Locate the cell with the specified text and output its (x, y) center coordinate. 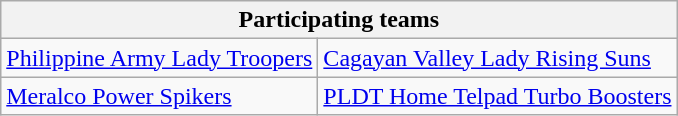
Participating teams (339, 20)
PLDT Home Telpad Turbo Boosters (498, 96)
Meralco Power Spikers (160, 96)
Philippine Army Lady Troopers (160, 58)
Cagayan Valley Lady Rising Suns (498, 58)
